Search for the cell housing the specified text and yield its [X, Y] center coordinate. 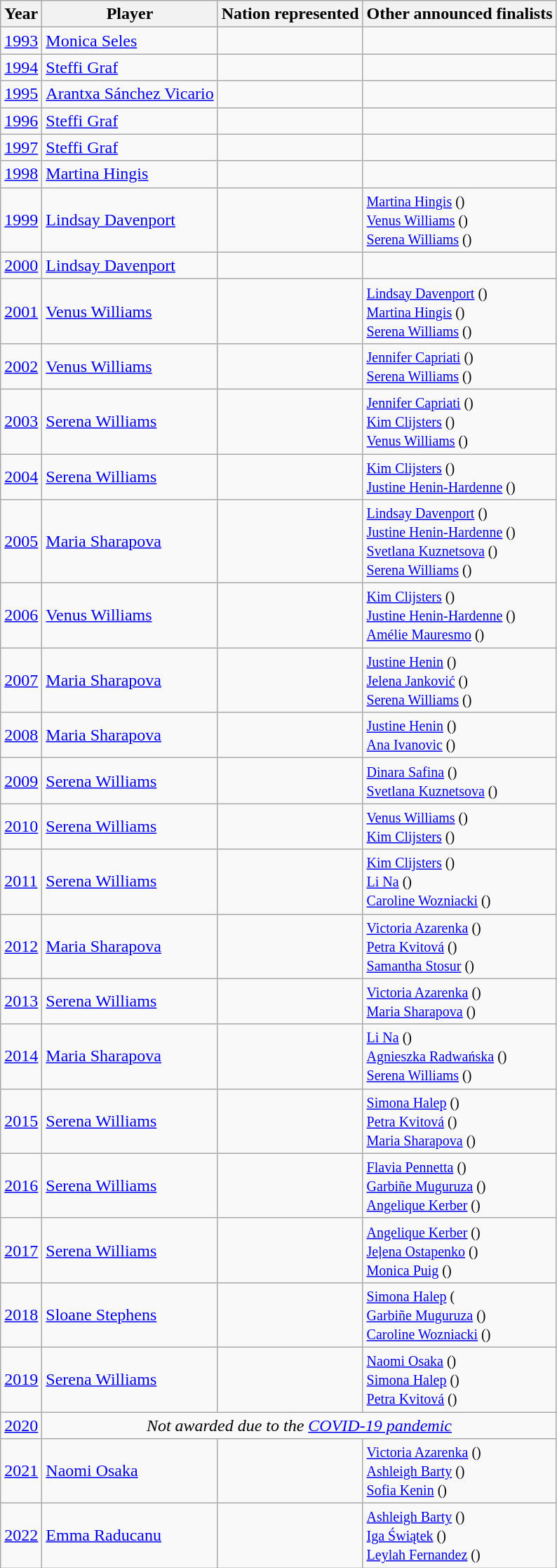
Nation represented [290, 14]
2006 [21, 616]
Flavia Pennetta () Garbiñe Muguruza () Angelique Kerber () [459, 1185]
2014 [21, 1056]
1995 [21, 94]
1998 [21, 174]
Other announced finalists [459, 14]
1997 [21, 147]
Angelique Kerber () Jeļena Ostapenko () Monica Puig () [459, 1250]
Venus Williams () Kim Clijsters () [459, 827]
2012 [21, 946]
Kim Clijsters () Li Na () Caroline Wozniacki () [459, 882]
2000 [21, 265]
Li Na () Agnieszka Radwańska () Serena Williams () [459, 1056]
Kim Clijsters () Justine Henin-Hardenne () [459, 476]
1996 [21, 121]
1999 [21, 220]
2001 [21, 311]
Monica Seles [130, 41]
Justine Henin () Jelena Janković () Serena Williams () [459, 680]
Martina Hingis [130, 174]
2020 [21, 1426]
2002 [21, 366]
2016 [21, 1185]
Not awarded due to the COVID-19 pandemic [299, 1426]
1994 [21, 67]
Naomi Osaka [130, 1471]
Jennifer Capriati () Serena Williams () [459, 366]
Martina Hingis () Venus Williams () Serena Williams () [459, 220]
Victoria Azarenka () Petra Kvitová () Samantha Stosur () [459, 946]
Kim Clijsters () Justine Henin-Hardenne () Amélie Mauresmo () [459, 616]
2011 [21, 882]
Victoria Azarenka () Ashleigh Barty () Sofia Kenin () [459, 1471]
Emma Raducanu [130, 1536]
2010 [21, 827]
Victoria Azarenka () Maria Sharapova () [459, 1001]
2013 [21, 1001]
Lindsay Davenport () Martina Hingis () Serena Williams () [459, 311]
Arantxa Sánchez Vicario [130, 94]
2017 [21, 1250]
2004 [21, 476]
2018 [21, 1315]
Naomi Osaka () Simona Halep () Petra Kvitová () [459, 1379]
Lindsay Davenport () Justine Henin-Hardenne () Svetlana Kuznetsova () Serena Williams () [459, 542]
1993 [21, 41]
2009 [21, 780]
2003 [21, 421]
2007 [21, 680]
Player [130, 14]
2021 [21, 1471]
Simona Halep () Petra Kvitová () Maria Sharapova () [459, 1121]
Simona Halep ( Garbiñe Muguruza () Caroline Wozniacki () [459, 1315]
2019 [21, 1379]
2022 [21, 1536]
Sloane Stephens [130, 1315]
Ashleigh Barty () Iga Świątek () Leylah Fernandez () [459, 1536]
2015 [21, 1121]
Dinara Safina () Svetlana Kuznetsova () [459, 780]
Jennifer Capriati () Kim Clijsters () Venus Williams () [459, 421]
2008 [21, 736]
Year [21, 14]
2005 [21, 542]
Justine Henin () Ana Ivanovic () [459, 736]
